Capture the cell that displays the provided text and extract its [X, Y] central coordinate. 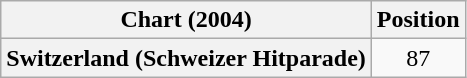
Chart (2004) [186, 20]
Switzerland (Schweizer Hitparade) [186, 58]
87 [418, 58]
Position [418, 20]
